From the cell containing the given text, extract its center point as (X, Y) coordinate. 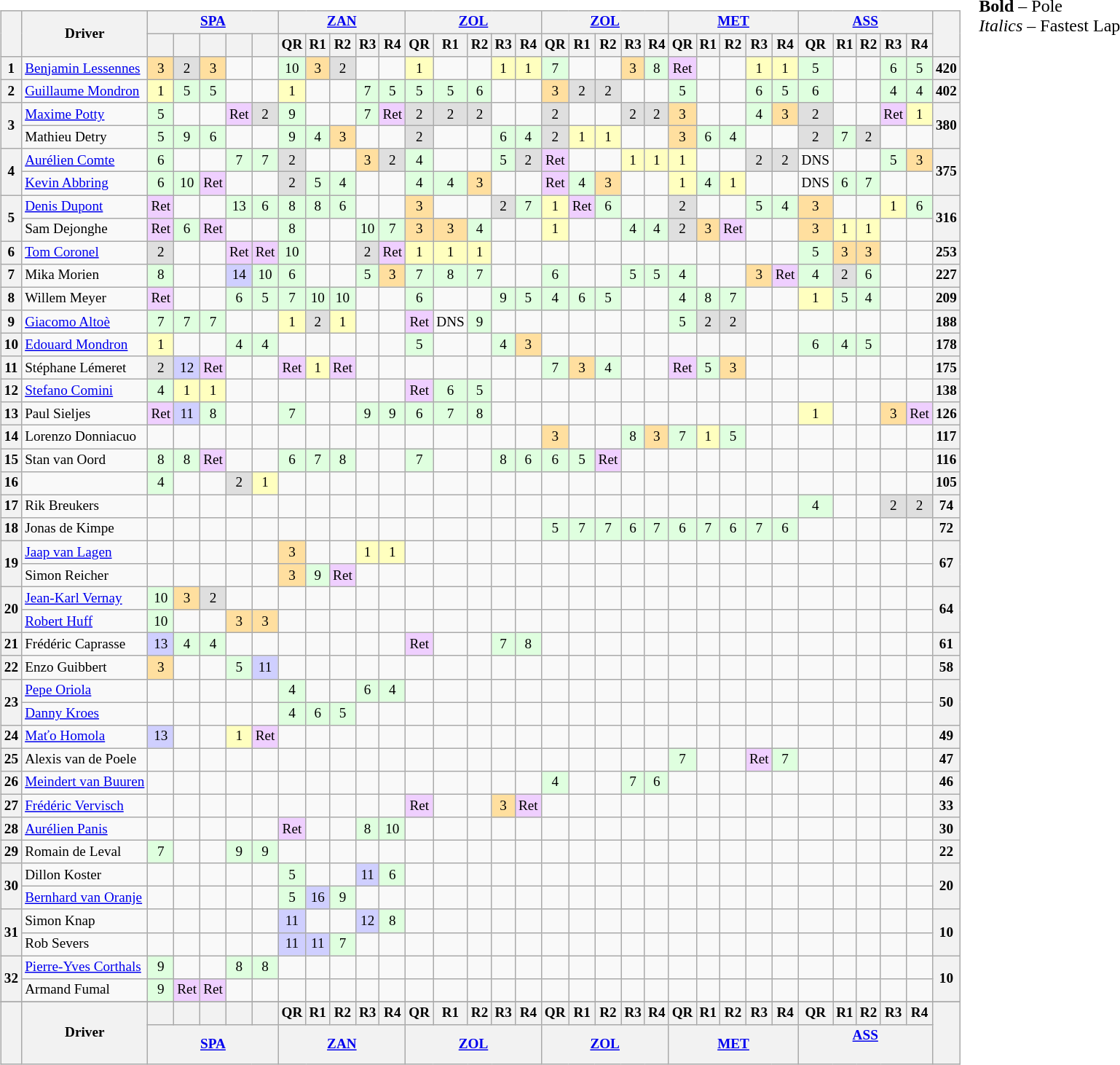
Tom Coronel (84, 253)
117 (946, 437)
178 (946, 345)
188 (946, 322)
Frédéric Caprasse (84, 645)
Simon Reicher (84, 575)
138 (946, 391)
74 (946, 506)
Dillon Koster (84, 875)
Kevin Abbring (84, 184)
Aurélien Panis (84, 829)
420 (946, 68)
25 (11, 760)
Benjamin Lessennes (84, 68)
21 (11, 645)
Romain de Leval (84, 852)
Alexis van de Poele (84, 760)
72 (946, 530)
316 (946, 219)
Rob Severs (84, 944)
46 (946, 783)
Mathieu Detry (84, 138)
61 (946, 645)
Rik Breukers (84, 506)
Maxime Potty (84, 114)
Danny Kroes (84, 714)
Giacomo Altoè (84, 322)
15 (11, 460)
50 (946, 702)
375 (946, 172)
Mika Morien (84, 275)
31 (11, 932)
Sam Dejonghe (84, 229)
Jonas de Kimpe (84, 530)
19 (11, 564)
Pepe Oriola (84, 691)
105 (946, 483)
402 (946, 91)
17 (11, 506)
Aurélien Comte (84, 160)
Pierre-Yves Corthals (84, 967)
29 (11, 852)
253 (946, 253)
Edouard Mondron (84, 345)
64 (946, 609)
Stan van Oord (84, 460)
Jaap van Lagen (84, 552)
Bernhard van Oranje (84, 898)
47 (946, 760)
Lorenzo Donniacuo (84, 437)
126 (946, 414)
116 (946, 460)
Willem Meyer (84, 299)
32 (11, 979)
380 (946, 125)
27 (11, 806)
28 (11, 829)
Armand Fumal (84, 990)
Stéphane Lémeret (84, 368)
209 (946, 299)
Meindert van Buuren (84, 783)
Enzo Guibbert (84, 667)
Jean-Karl Vernay (84, 598)
67 (946, 564)
23 (11, 702)
Paul Sieljes (84, 414)
Stefano Comini (84, 391)
Maťo Homola (84, 736)
49 (946, 736)
Guillaume Mondron (84, 91)
26 (11, 783)
58 (946, 667)
Simon Knap (84, 921)
227 (946, 275)
Frédéric Vervisch (84, 806)
Robert Huff (84, 621)
175 (946, 368)
33 (946, 806)
Denis Dupont (84, 207)
18 (11, 530)
24 (11, 736)
